Detect which cell encompasses the target text, then output its [X, Y] center coordinate. 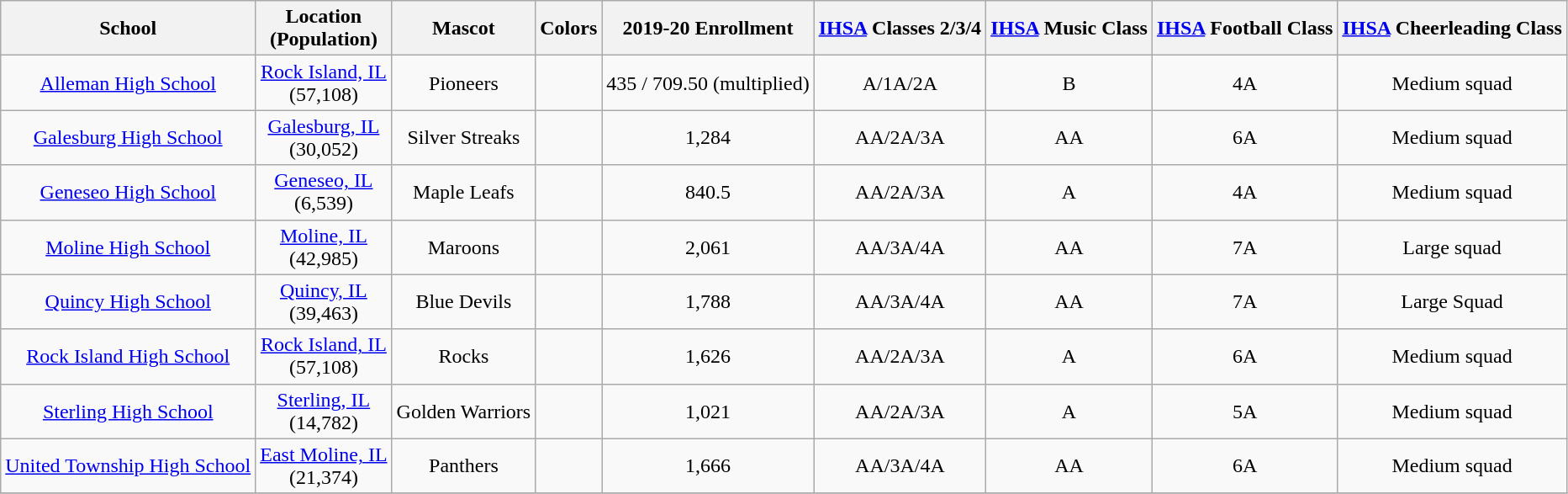
Maple Leafs [464, 192]
Panthers [464, 466]
Galesburg High School [128, 138]
840.5 [708, 192]
Location(Population) [324, 29]
Moline, IL(42,985) [324, 247]
Geneseo, IL(6,539) [324, 192]
Colors [568, 29]
A/1A/2A [900, 82]
Quincy High School [128, 301]
2019-20 Enrollment [708, 29]
IHSA Football Class [1244, 29]
Large squad [1452, 247]
1,284 [708, 138]
Sterling, IL(14,782) [324, 411]
Maroons [464, 247]
School [128, 29]
IHSA Music Class [1069, 29]
1,021 [708, 411]
IHSA Cheerleading Class [1452, 29]
East Moline, IL(21,374) [324, 466]
2,061 [708, 247]
Galesburg, IL(30,052) [324, 138]
Pioneers [464, 82]
Alleman High School [128, 82]
Quincy, IL(39,463) [324, 301]
1,788 [708, 301]
B [1069, 82]
1,666 [708, 466]
Large Squad [1452, 301]
Geneseo High School [128, 192]
435 / 709.50 (multiplied) [708, 82]
Blue Devils [464, 301]
IHSA Classes 2/3/4 [900, 29]
Moline High School [128, 247]
Rocks [464, 357]
Sterling High School [128, 411]
5A [1244, 411]
Mascot [464, 29]
Golden Warriors [464, 411]
United Township High School [128, 466]
1,626 [708, 357]
Silver Streaks [464, 138]
Rock Island High School [128, 357]
